Return the (x, y) coordinate for the center point of the cell that contains the specified text.  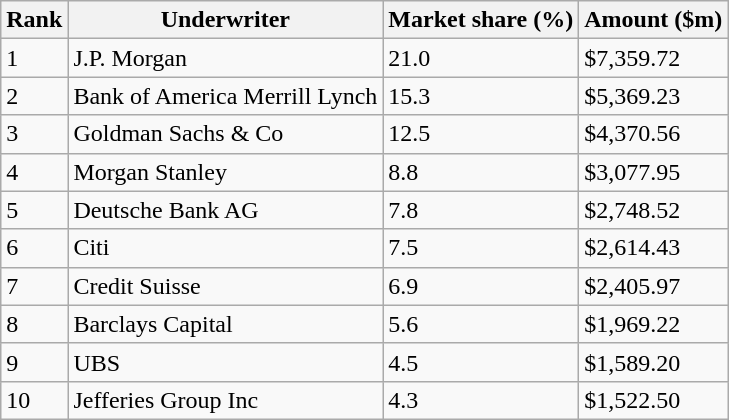
15.3 (481, 96)
Underwriter (226, 20)
3 (34, 134)
7.8 (481, 210)
Amount ($m) (654, 20)
Credit Suisse (226, 286)
$3,077.95 (654, 172)
6.9 (481, 286)
Barclays Capital (226, 324)
4.5 (481, 362)
$1,969.22 (654, 324)
$5,369.23 (654, 96)
$4,370.56 (654, 134)
$1,522.50 (654, 400)
$1,589.20 (654, 362)
Jefferies Group Inc (226, 400)
$2,614.43 (654, 248)
UBS (226, 362)
21.0 (481, 58)
Goldman Sachs & Co (226, 134)
Rank (34, 20)
7.5 (481, 248)
$7,359.72 (654, 58)
2 (34, 96)
4 (34, 172)
$2,748.52 (654, 210)
5 (34, 210)
Bank of America Merrill Lynch (226, 96)
5.6 (481, 324)
1 (34, 58)
8 (34, 324)
4.3 (481, 400)
Citi (226, 248)
Deutsche Bank AG (226, 210)
7 (34, 286)
J.P. Morgan (226, 58)
Market share (%) (481, 20)
10 (34, 400)
9 (34, 362)
$2,405.97 (654, 286)
12.5 (481, 134)
Morgan Stanley (226, 172)
8.8 (481, 172)
6 (34, 248)
